Return the [x, y] coordinate for the center point of the cell that contains the specified text.  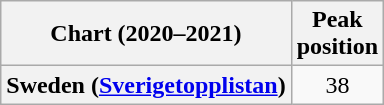
Chart (2020–2021) [146, 34]
Peakposition [337, 34]
38 [337, 85]
Sweden (Sverigetopplistan) [146, 85]
